Search for the cell housing the specified text and yield its (x, y) center coordinate. 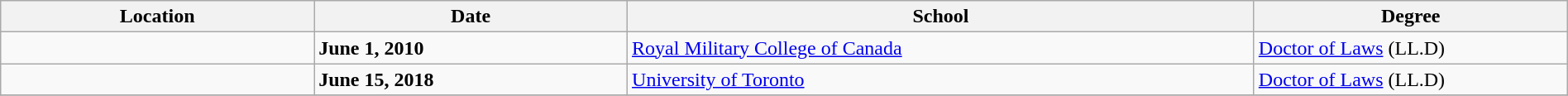
June 1, 2010 (471, 48)
School (941, 17)
Location (157, 17)
University of Toronto (941, 79)
Royal Military College of Canada (941, 48)
Date (471, 17)
June 15, 2018 (471, 79)
Degree (1411, 17)
